Output the (X, Y) coordinate of the center of the cell containing the given text.  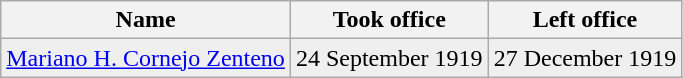
Mariano H. Cornejo Zenteno (146, 58)
24 September 1919 (389, 58)
27 December 1919 (585, 58)
Took office (389, 20)
Name (146, 20)
Left office (585, 20)
